Detect which cell encompasses the target text, then output its [x, y] center coordinate. 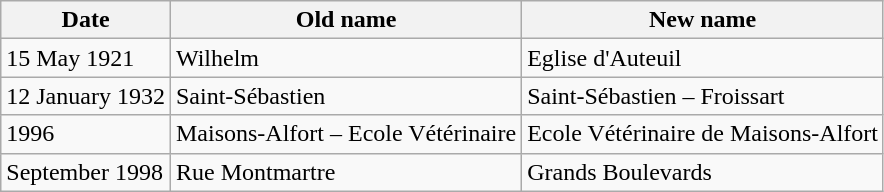
Maisons-Alfort – Ecole Vétérinaire [346, 134]
Eglise d'Auteuil [703, 58]
Saint-Sébastien – Froissart [703, 96]
15 May 1921 [86, 58]
Ecole Vétérinaire de Maisons-Alfort [703, 134]
Wilhelm [346, 58]
Saint-Sébastien [346, 96]
September 1998 [86, 172]
Date [86, 20]
1996 [86, 134]
12 January 1932 [86, 96]
Rue Montmartre [346, 172]
Grands Boulevards [703, 172]
Old name [346, 20]
New name [703, 20]
